Locate the cell with the specified text and output its (X, Y) center coordinate. 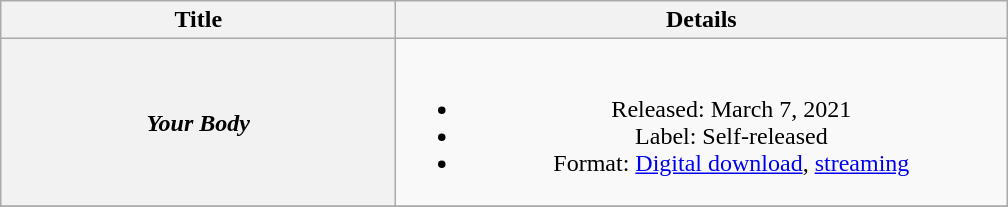
Released: March 7, 2021Label: Self-releasedFormat: Digital download, streaming (702, 122)
Title (198, 20)
Your Body (198, 122)
Details (702, 20)
